Return the (X, Y) coordinate for the center point of the cell that contains the specified text.  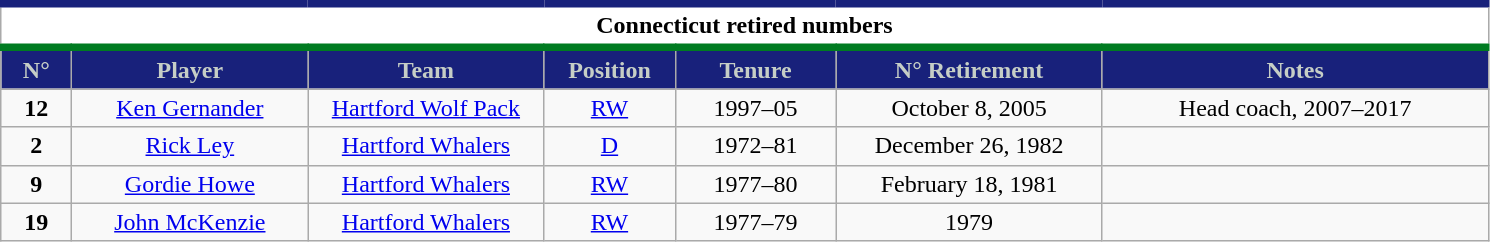
D (610, 146)
9 (36, 184)
Tenure (756, 68)
Ken Gernander (190, 108)
1979 (969, 222)
1997–05 (756, 108)
1977–79 (756, 222)
October 8, 2005 (969, 108)
Position (610, 68)
19 (36, 222)
Rick Ley (190, 146)
1977–80 (756, 184)
Gordie Howe (190, 184)
Player (190, 68)
Hartford Wolf Pack (426, 108)
1972–81 (756, 146)
Head coach, 2007–2017 (1295, 108)
2 (36, 146)
Connecticut retired numbers (744, 26)
December 26, 1982 (969, 146)
Team (426, 68)
Notes (1295, 68)
N° Retirement (969, 68)
John McKenzie (190, 222)
12 (36, 108)
N° (36, 68)
February 18, 1981 (969, 184)
